Extract the (x, y) coordinate from the center of the cell holding the provided text.  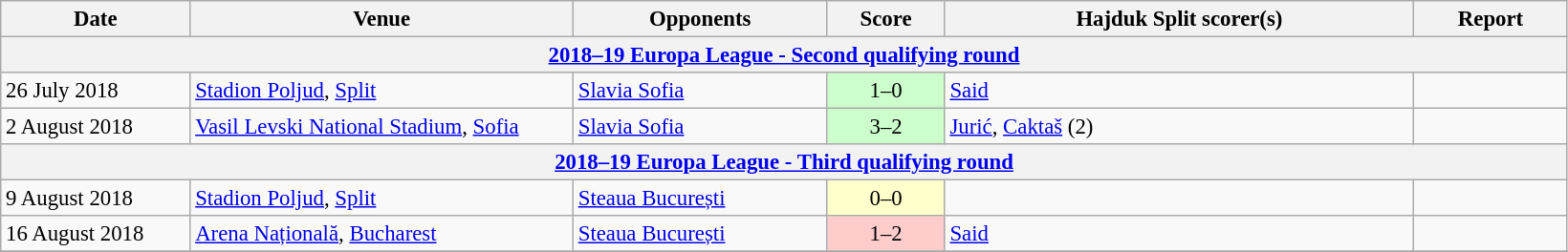
3–2 (885, 127)
Opponents (700, 19)
Date (96, 19)
16 August 2018 (96, 234)
Venue (382, 19)
0–0 (885, 199)
Jurić, Caktaš (2) (1180, 127)
1–0 (885, 91)
2018–19 Europa League - Third qualifying round (784, 162)
Hajduk Split scorer(s) (1180, 19)
1–2 (885, 234)
Report (1492, 19)
2 August 2018 (96, 127)
26 July 2018 (96, 91)
9 August 2018 (96, 199)
2018–19 Europa League - Second qualifying round (784, 55)
Score (885, 19)
Arena Națională, Bucharest (382, 234)
Vasil Levski National Stadium, Sofia (382, 127)
